Find where the given text appears and provide that cell's center as (x, y) coordinate. 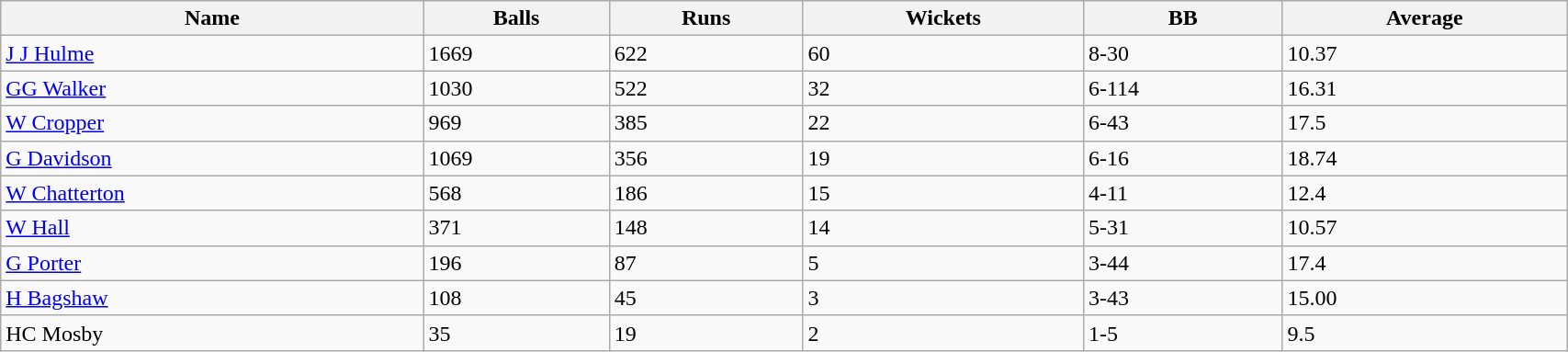
5-31 (1183, 228)
17.4 (1425, 263)
6-16 (1183, 158)
6-43 (1183, 123)
1669 (516, 53)
35 (516, 333)
196 (516, 263)
W Hall (212, 228)
W Chatterton (212, 193)
BB (1183, 18)
8-30 (1183, 53)
10.57 (1425, 228)
10.37 (1425, 53)
22 (942, 123)
371 (516, 228)
J J Hulme (212, 53)
148 (705, 228)
H Bagshaw (212, 298)
4-11 (1183, 193)
60 (942, 53)
522 (705, 88)
G Porter (212, 263)
622 (705, 53)
969 (516, 123)
18.74 (1425, 158)
GG Walker (212, 88)
385 (705, 123)
6-114 (1183, 88)
1030 (516, 88)
15.00 (1425, 298)
9.5 (1425, 333)
87 (705, 263)
2 (942, 333)
G Davidson (212, 158)
1-5 (1183, 333)
15 (942, 193)
Average (1425, 18)
16.31 (1425, 88)
108 (516, 298)
W Cropper (212, 123)
14 (942, 228)
3-44 (1183, 263)
356 (705, 158)
1069 (516, 158)
5 (942, 263)
HC Mosby (212, 333)
Runs (705, 18)
12.4 (1425, 193)
Name (212, 18)
Balls (516, 18)
568 (516, 193)
3 (942, 298)
186 (705, 193)
32 (942, 88)
Wickets (942, 18)
17.5 (1425, 123)
45 (705, 298)
3-43 (1183, 298)
